Return the (X, Y) coordinate for the center point of the cell that contains the specified text.  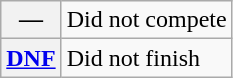
Did not compete (146, 20)
— (31, 20)
DNF (31, 58)
Did not finish (146, 58)
